From the cell containing the given text, extract its center point as (x, y) coordinate. 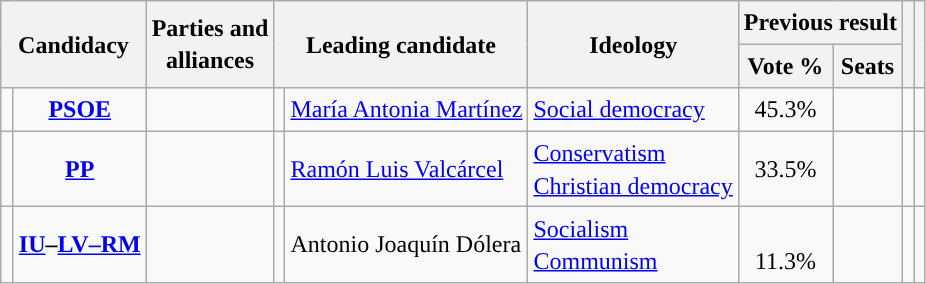
Leading candidate (401, 44)
María Antonia Martínez (406, 110)
Antonio Joaquín Dólera (406, 245)
11.3% (785, 245)
IU–LV–RM (80, 245)
Social democracy (633, 110)
Candidacy (74, 44)
33.5% (785, 169)
45.3% (785, 110)
Parties andalliances (210, 44)
PSOE (80, 110)
ConservatismChristian democracy (633, 169)
Ideology (633, 44)
SocialismCommunism (633, 245)
Previous result (820, 22)
Seats (868, 66)
Vote % (785, 66)
Ramón Luis Valcárcel (406, 169)
PP (80, 169)
